Locate the cell with the specified text and output its [x, y] center coordinate. 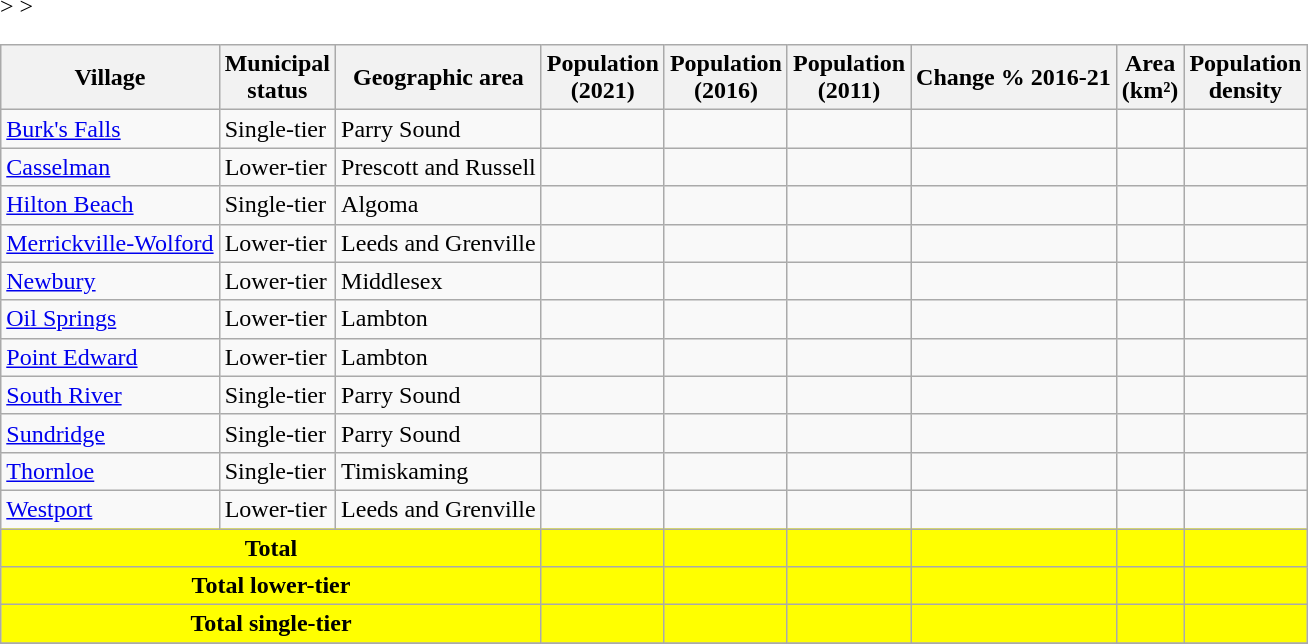
Sundridge [110, 433]
Area(km²) [1150, 78]
Westport [110, 509]
Prescott and Russell [439, 167]
Point Edward [110, 357]
Oil Springs [110, 319]
Newbury [110, 281]
Merrickville-Wolford [110, 243]
Casselman [110, 167]
Municipalstatus [277, 78]
Hilton Beach [110, 205]
Population(2021) [602, 78]
Timiskaming [439, 471]
Algoma [439, 205]
Change % 2016-21 [1014, 78]
Burk's Falls [110, 129]
Middlesex [439, 281]
Village [110, 78]
Total [272, 547]
Population(2016) [726, 78]
South River [110, 395]
Geographic area [439, 78]
Total lower-tier [272, 586]
Population(2011) [848, 78]
Thornloe [110, 471]
Populationdensity [1246, 78]
Total single-tier [272, 624]
